Extract the [X, Y] coordinate from the center of the cell holding the provided text.  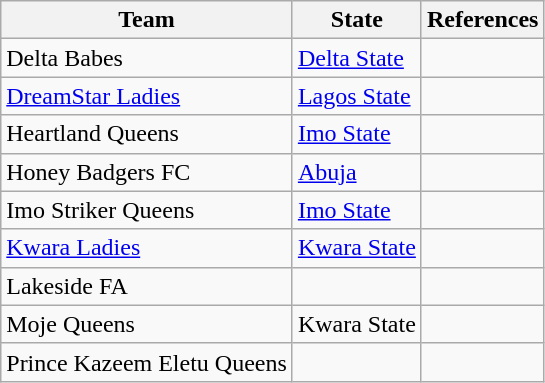
Heartland Queens [147, 134]
Kwara Ladies [147, 248]
Prince Kazeem Eletu Queens [147, 362]
Lagos State [356, 96]
Imo Striker Queens [147, 210]
Delta State [356, 58]
DreamStar Ladies [147, 96]
Lakeside FA [147, 286]
State [356, 20]
Team [147, 20]
Delta Babes [147, 58]
Abuja [356, 172]
Honey Badgers FC [147, 172]
Moje Queens [147, 324]
References [482, 20]
